Locate the cell with the specified text and output its (X, Y) center coordinate. 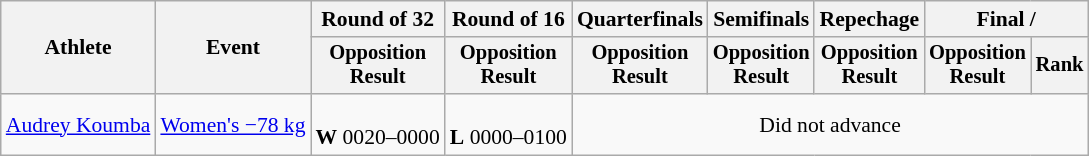
Final / (1006, 19)
Audrey Koumba (78, 124)
Semifinals (762, 19)
W 0020–0000 (378, 124)
Event (232, 48)
Women's −78 kg (232, 124)
Athlete (78, 48)
Rank (1060, 66)
Repechage (869, 19)
Round of 16 (508, 19)
Round of 32 (378, 19)
Quarterfinals (640, 19)
Did not advance (830, 124)
L 0000–0100 (508, 124)
